Locate the cell with the specified text and output its [x, y] center coordinate. 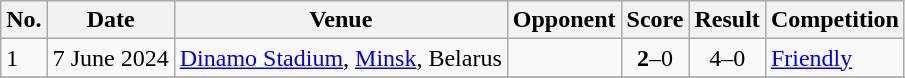
Friendly [834, 58]
Competition [834, 20]
No. [24, 20]
Date [110, 20]
1 [24, 58]
Dinamo Stadium, Minsk, Belarus [340, 58]
4–0 [727, 58]
Venue [340, 20]
Result [727, 20]
Score [655, 20]
7 June 2024 [110, 58]
2–0 [655, 58]
Opponent [564, 20]
